Return [X, Y] of the center of cell containing provided text 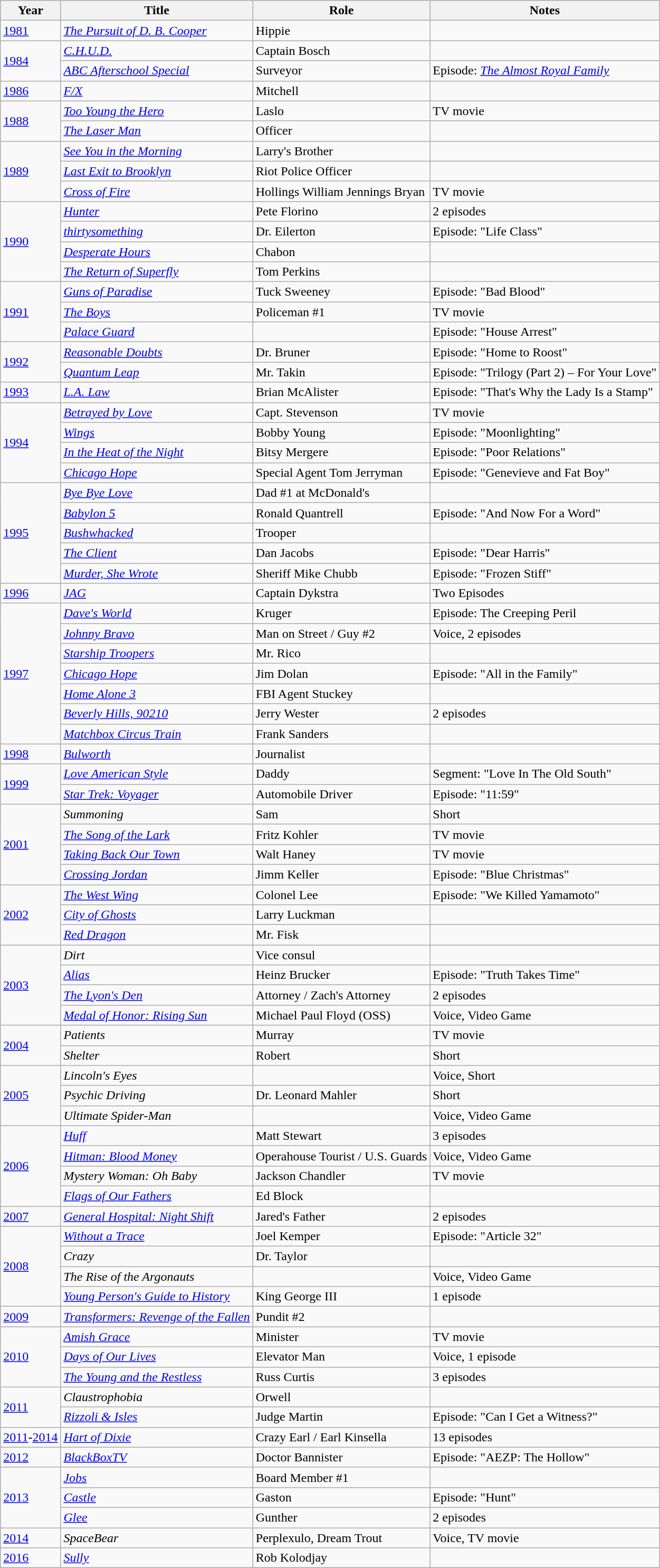
Bobby Young [341, 432]
The Client [157, 553]
Brian McAlister [341, 392]
Two Episodes [544, 593]
Glee [157, 1517]
Colonel Lee [341, 895]
Summoning [157, 814]
L.A. Law [157, 392]
Elevator Man [341, 1357]
Perplexulo, Dream Trout [341, 1538]
The Song of the Lark [157, 834]
Title [157, 11]
Segment: "Love In The Old South" [544, 774]
Gunther [341, 1517]
Dave's World [157, 613]
In the Heat of the Night [157, 452]
Hippie [341, 31]
See You in the Morning [157, 151]
Captain Dykstra [341, 593]
Love American Style [157, 774]
Surveyor [341, 71]
Episode: "Frozen Stiff" [544, 573]
Special Agent Tom Jerryman [341, 473]
2007 [31, 1216]
1993 [31, 392]
Judge Martin [341, 1417]
Crossing Jordan [157, 874]
Dan Jacobs [341, 553]
2011 [31, 1407]
Russ Curtis [341, 1377]
Episode: "All in the Family" [544, 674]
2002 [31, 915]
The Laser Man [157, 131]
1997 [31, 674]
Ronald Quantrell [341, 513]
Episode: "AEZP: The Hollow" [544, 1457]
The Young and the Restless [157, 1377]
Jobs [157, 1477]
Last Exit to Brooklyn [157, 171]
Mitchell [341, 91]
Days of Our Lives [157, 1357]
Patients [157, 1035]
Starship Troopers [157, 654]
Riot Police Officer [341, 171]
Jimm Keller [341, 874]
Voice, Short [544, 1075]
Episode: "Poor Relations" [544, 452]
Alias [157, 975]
1998 [31, 754]
Bulworth [157, 754]
Mr. Fisk [341, 935]
Medal of Honor: Rising Sun [157, 1015]
Laslo [341, 111]
2005 [31, 1095]
Crazy [157, 1257]
City of Ghosts [157, 915]
Episode: The Creeping Peril [544, 613]
SpaceBear [157, 1538]
Matt Stewart [341, 1136]
Without a Trace [157, 1236]
Year [31, 11]
Episode: "Trilogy (Part 2) – For Your Love" [544, 372]
The Lyon's Den [157, 995]
Babylon 5 [157, 513]
Episode: "Hunt" [544, 1497]
2014 [31, 1538]
Episode: "We Killed Yamamoto" [544, 895]
Jim Dolan [341, 674]
ABC Afterschool Special [157, 71]
Episode: "Article 32" [544, 1236]
Attorney / Zach's Attorney [341, 995]
Dad #1 at McDonald's [341, 493]
thirtysomething [157, 231]
1996 [31, 593]
Bye Bye Love [157, 493]
Murray [341, 1035]
Doctor Bannister [341, 1457]
Young Person's Guide to History [157, 1297]
Robert [341, 1055]
Wings [157, 432]
2013 [31, 1497]
1995 [31, 533]
Gaston [341, 1497]
2012 [31, 1457]
Mystery Woman: Oh Baby [157, 1176]
Castle [157, 1497]
Larry Luckman [341, 915]
Kruger [341, 613]
2011-2014 [31, 1437]
Psychic Driving [157, 1095]
Mr. Rico [341, 654]
Voice, 2 episodes [544, 634]
2016 [31, 1558]
The Return of Superfly [157, 272]
Episode: "Dear Harris" [544, 553]
Episode: "House Arrest" [544, 332]
Hollings William Jennings Bryan [341, 191]
Sully [157, 1558]
Quantum Leap [157, 372]
Johnny Bravo [157, 634]
1994 [31, 442]
The West Wing [157, 895]
2010 [31, 1357]
Episode: "Bad Blood" [544, 292]
Notes [544, 11]
Minister [341, 1337]
Episode: "Genevieve and Fat Boy" [544, 473]
FBI Agent Stuckey [341, 694]
2006 [31, 1166]
Voice, TV movie [544, 1538]
Michael Paul Floyd (OSS) [341, 1015]
Shelter [157, 1055]
Dirt [157, 955]
1991 [31, 312]
Episode: "Truth Takes Time" [544, 975]
2008 [31, 1267]
Episode: "Moonlighting" [544, 432]
Daddy [341, 774]
Flags of Our Fathers [157, 1196]
Joel Kemper [341, 1236]
General Hospital: Night Shift [157, 1216]
Trooper [341, 533]
Frank Sanders [341, 734]
Cross of Fire [157, 191]
1990 [31, 241]
Pete Florino [341, 211]
Claustrophobia [157, 1397]
Reasonable Doubts [157, 352]
Larry's Brother [341, 151]
13 episodes [544, 1437]
Fritz Kohler [341, 834]
Vice consul [341, 955]
JAG [157, 593]
2004 [31, 1045]
Palace Guard [157, 332]
Orwell [341, 1397]
1981 [31, 31]
Betrayed by Love [157, 412]
C.H.U.D. [157, 51]
Pundit #2 [341, 1317]
Star Trek: Voyager [157, 794]
Taking Back Our Town [157, 854]
Beverly Hills, 90210 [157, 714]
Role [341, 11]
Dr. Leonard Mahler [341, 1095]
Huff [157, 1136]
Episode: "Life Class" [544, 231]
Murder, She Wrote [157, 573]
Jackson Chandler [341, 1176]
Capt. Stevenson [341, 412]
Home Alone 3 [157, 694]
Journalist [341, 754]
Hart of Dixie [157, 1437]
1999 [31, 784]
Episode: "11:59" [544, 794]
King George III [341, 1297]
Lincoln's Eyes [157, 1075]
Episode: "And Now For a Word" [544, 513]
Voice, 1 episode [544, 1357]
Transformers: Revenge of the Fallen [157, 1317]
Jared's Father [341, 1216]
1984 [31, 61]
Automobile Driver [341, 794]
Too Young the Hero [157, 111]
Episode: The Almost Royal Family [544, 71]
2001 [31, 844]
Heinz Brucker [341, 975]
BlackBoxTV [157, 1457]
The Boys [157, 312]
Rob Kolodjay [341, 1558]
Rizzoli & Isles [157, 1417]
Man on Street / Guy #2 [341, 634]
The Rise of the Argonauts [157, 1277]
Sheriff Mike Chubb [341, 573]
Crazy Earl / Earl Kinsella [341, 1437]
Hunter [157, 211]
Bitsy Mergere [341, 452]
1 episode [544, 1297]
Episode: "Blue Christmas" [544, 874]
Jerry Wester [341, 714]
1986 [31, 91]
1989 [31, 171]
Dr. Taylor [341, 1257]
Chabon [341, 252]
Board Member #1 [341, 1477]
Desperate Hours [157, 252]
Guns of Paradise [157, 292]
1988 [31, 121]
Mr. Takin [341, 372]
Tuck Sweeney [341, 292]
Officer [341, 131]
Dr. Bruner [341, 352]
Operahouse Tourist / U.S. Guards [341, 1156]
Captain Bosch [341, 51]
Ed Block [341, 1196]
Hitman: Blood Money [157, 1156]
Bushwhacked [157, 533]
Tom Perkins [341, 272]
Ultimate Spider-Man [157, 1116]
Red Dragon [157, 935]
Episode: "That's Why the Lady Is a Stamp" [544, 392]
Amish Grace [157, 1337]
The Pursuit of D. B. Cooper [157, 31]
Walt Haney [341, 854]
1992 [31, 362]
2009 [31, 1317]
F/X [157, 91]
Episode: "Home to Roost" [544, 352]
Sam [341, 814]
Matchbox Circus Train [157, 734]
Policeman #1 [341, 312]
Dr. Eilerton [341, 231]
Episode: "Can I Get a Witness?" [544, 1417]
2003 [31, 985]
